Capture the cell that displays the provided text and extract its (X, Y) central coordinate. 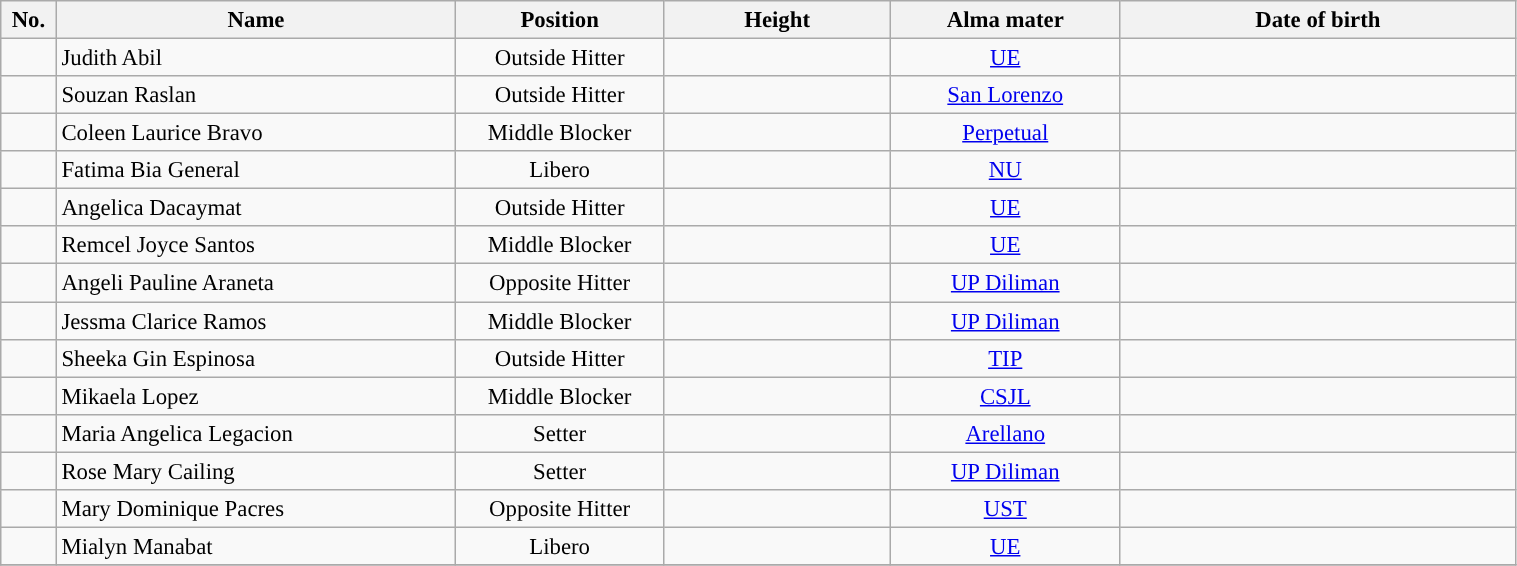
Coleen Laurice Bravo (256, 133)
Mary Dominique Pacres (256, 509)
TIP (1006, 358)
Name (256, 20)
Fatima Bia General (256, 170)
Souzan Raslan (256, 95)
Perpetual (1006, 133)
No. (28, 20)
UST (1006, 509)
Height (776, 20)
Sheeka Gin Espinosa (256, 358)
Mialyn Manabat (256, 546)
Angelica Dacaymat (256, 208)
CSJL (1006, 396)
Rose Mary Cailing (256, 471)
Arellano (1006, 433)
Position (560, 20)
Maria Angelica Legacion (256, 433)
Date of birth (1318, 20)
Alma mater (1006, 20)
San Lorenzo (1006, 95)
Angeli Pauline Araneta (256, 283)
Judith Abil (256, 58)
NU (1006, 170)
Jessma Clarice Ramos (256, 321)
Mikaela Lopez (256, 396)
Remcel Joyce Santos (256, 245)
